From the cell containing the given text, extract its center point as (x, y) coordinate. 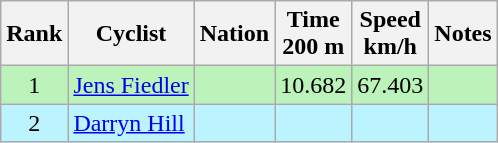
Jens Fiedler (131, 85)
Rank (34, 34)
10.682 (314, 85)
Darryn Hill (131, 123)
Speedkm/h (390, 34)
1 (34, 85)
Cyclist (131, 34)
Nation (234, 34)
2 (34, 123)
Notes (463, 34)
67.403 (390, 85)
Time200 m (314, 34)
